Return the (X, Y) coordinate for the center point of the cell that contains the specified text.  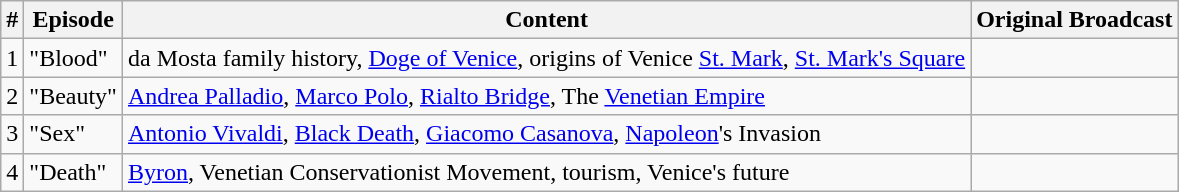
Content (546, 20)
1 (12, 58)
da Mosta family history, Doge of Venice, origins of Venice St. Mark, St. Mark's Square (546, 58)
4 (12, 172)
Andrea Palladio, Marco Polo, Rialto Bridge, The Venetian Empire (546, 96)
"Beauty" (74, 96)
"Sex" (74, 134)
"Death" (74, 172)
Episode (74, 20)
"Blood" (74, 58)
Original Broadcast (1074, 20)
Antonio Vivaldi, Black Death, Giacomo Casanova, Napoleon's Invasion (546, 134)
3 (12, 134)
# (12, 20)
Byron, Venetian Conservationist Movement, tourism, Venice's future (546, 172)
2 (12, 96)
